For the text-containing cell, return its midpoint in [X, Y] coordinate format. 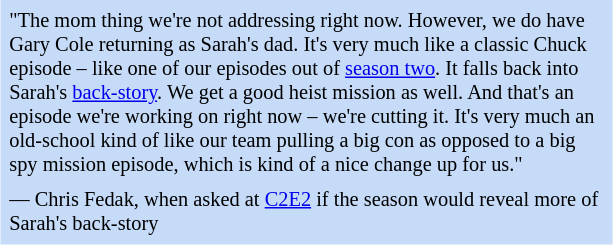
— Chris Fedak, when asked at C2E2 if the season would reveal more of Sarah's back-story [306, 212]
